Output the (x, y) coordinate of the center of the cell containing the given text.  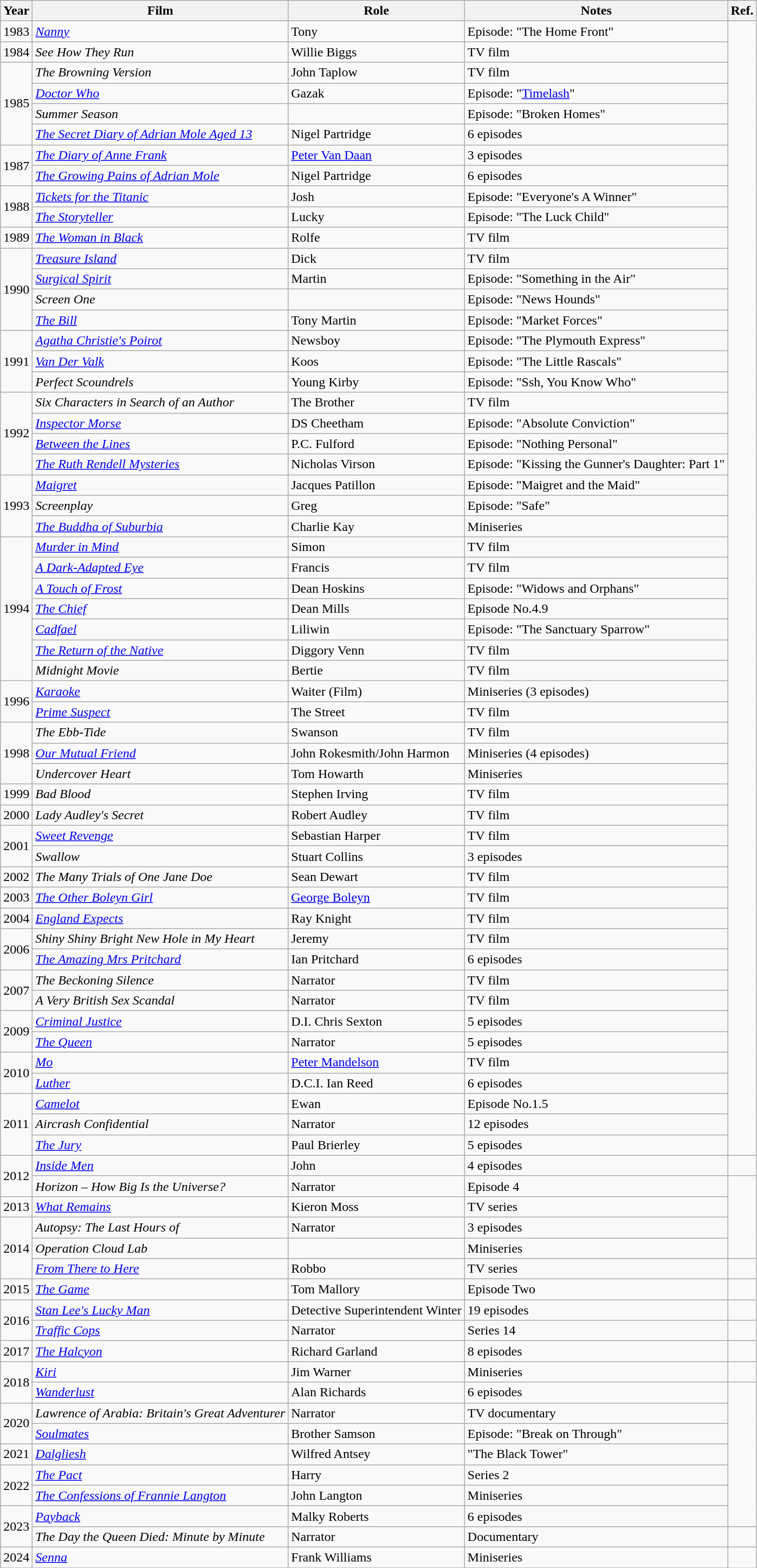
Episode: "Break on Through" (596, 1434)
Ian Pritchard (377, 960)
Stuart Collins (377, 856)
Diggory Venn (377, 650)
1999 (16, 794)
1988 (16, 206)
Episode Two (596, 1290)
The Ruth Rendell Mysteries (160, 464)
Treasure Island (160, 258)
Episode: "The Plymouth Express" (596, 341)
Episode: "Widows and Orphans" (596, 588)
Episode: "Market Forces" (596, 320)
Doctor Who (160, 93)
The Queen (160, 1042)
Documentary (596, 1537)
P.C. Fulford (377, 444)
Jim Warner (377, 1372)
1983 (16, 31)
Cadfael (160, 630)
The Confessions of Frannie Langton (160, 1495)
2007 (16, 990)
Episode: "Safe" (596, 506)
Alan Richards (377, 1392)
Episode: "Everyone's A Winner" (596, 196)
Lady Audley's Secret (160, 815)
Tickets for the Titanic (160, 196)
Ray Knight (377, 918)
2012 (16, 1176)
The Pact (160, 1475)
Wilfred Antsey (377, 1454)
Paul Brierley (377, 1145)
Kieron Moss (377, 1207)
2017 (16, 1351)
Six Characters in Search of an Author (160, 403)
Year (16, 11)
12 episodes (596, 1124)
2009 (16, 1032)
The Return of the Native (160, 650)
Robert Audley (377, 815)
Traffic Cops (160, 1331)
The Woman in Black (160, 237)
A Touch of Frost (160, 588)
Surgical Spirit (160, 279)
The Jury (160, 1145)
Sweet Revenge (160, 835)
Stephen Irving (377, 794)
Senna (160, 1557)
Soulmates (160, 1434)
1992 (16, 433)
Inspector Morse (160, 423)
Episode: "Ssh, You Know Who" (596, 382)
The Day the Queen Died: Minute by Minute (160, 1537)
Swallow (160, 856)
Inside Men (160, 1165)
The Buddha of Suburbia (160, 526)
Horizon – How Big Is the Universe? (160, 1186)
2024 (16, 1557)
Karaoke (160, 691)
Harry (377, 1475)
The Other Boleyn Girl (160, 897)
Between the Lines (160, 444)
Series 14 (596, 1331)
From There to Here (160, 1269)
D.C.I. Ian Reed (377, 1083)
Detective Superintendent Winter (377, 1310)
1987 (16, 165)
Maigret (160, 485)
Jeremy (377, 939)
Agatha Christie's Poirot (160, 341)
Episode: "The Home Front" (596, 31)
Frank Williams (377, 1557)
Murder in Mind (160, 547)
Simon (377, 547)
Willie Biggs (377, 52)
Criminal Justice (160, 1021)
Nicholas Virson (377, 464)
TV documentary (596, 1413)
2003 (16, 897)
Tom Mallory (377, 1290)
Episode: "Nothing Personal" (596, 444)
Screenplay (160, 506)
The Many Trials of One Jane Doe (160, 877)
John Rokesmith/John Harmon (377, 753)
Dean Hoskins (377, 588)
Episode: "The Luck Child" (596, 217)
2004 (16, 918)
8 episodes (596, 1351)
Francis (377, 567)
The Diary of Anne Frank (160, 155)
John (377, 1165)
The Street (377, 712)
Ref. (742, 11)
Peter Van Daan (377, 155)
Ewan (377, 1104)
Operation Cloud Lab (160, 1248)
Liliwin (377, 630)
2016 (16, 1320)
Miniseries (4 episodes) (596, 753)
John Langton (377, 1495)
England Expects (160, 918)
Rolfe (377, 237)
2022 (16, 1485)
Series 2 (596, 1475)
Van Der Valk (160, 361)
Episode: "Something in the Air" (596, 279)
The Bill (160, 320)
DS Cheetham (377, 423)
Stan Lee's Lucky Man (160, 1310)
Waiter (Film) (377, 691)
Wanderlust (160, 1392)
Kiri (160, 1372)
2002 (16, 877)
Episode: "The Sanctuary Sparrow" (596, 630)
4 episodes (596, 1165)
2023 (16, 1526)
Episode: "Broken Homes" (596, 114)
Lucky (377, 217)
Episode: "The Little Rascals" (596, 361)
2013 (16, 1207)
Miniseries (3 episodes) (596, 691)
Newsboy (377, 341)
George Boleyn (377, 897)
Episode: "Absolute Conviction" (596, 423)
The Amazing Mrs Pritchard (160, 960)
1996 (16, 702)
Screen One (160, 300)
The Storyteller (160, 217)
Episode No.1.5 (596, 1104)
2015 (16, 1290)
Nanny (160, 31)
Gazak (377, 93)
Lawrence of Arabia: Britain's Great Adventurer (160, 1413)
19 episodes (596, 1310)
The Game (160, 1290)
The Brother (377, 403)
2011 (16, 1124)
Tony Martin (377, 320)
Greg (377, 506)
Koos (377, 361)
1998 (16, 753)
2014 (16, 1248)
Malky Roberts (377, 1516)
Episode: "Maigret and the Maid" (596, 485)
Richard Garland (377, 1351)
Bertie (377, 671)
2021 (16, 1454)
Peter Mandelson (377, 1062)
The Secret Diary of Adrian Mole Aged 13 (160, 134)
Episode: "News Hounds" (596, 300)
Swanson (377, 733)
1993 (16, 506)
1994 (16, 608)
Camelot (160, 1104)
The Browning Version (160, 73)
Sean Dewart (377, 877)
Summer Season (160, 114)
Aircrash Confidential (160, 1124)
Perfect Scoundrels (160, 382)
1991 (16, 361)
Midnight Movie (160, 671)
2010 (16, 1073)
Robbo (377, 1269)
Role (377, 11)
What Remains (160, 1207)
D.I. Chris Sexton (377, 1021)
Dean Mills (377, 609)
The Beckoning Silence (160, 980)
The Chief (160, 609)
Jacques Patillon (377, 485)
2001 (16, 846)
Mo (160, 1062)
Autopsy: The Last Hours of (160, 1227)
Episode: "Timelash" (596, 93)
Payback (160, 1516)
2020 (16, 1423)
2000 (16, 815)
1990 (16, 289)
The Halcyon (160, 1351)
Prime Suspect (160, 712)
A Very British Sex Scandal (160, 1001)
Episode 4 (596, 1186)
Episode No.4.9 (596, 609)
Dalgliesh (160, 1454)
1989 (16, 237)
See How They Run (160, 52)
2018 (16, 1382)
Notes (596, 11)
Film (160, 11)
Young Kirby (377, 382)
2006 (16, 949)
A Dark-Adapted Eye (160, 567)
Tony (377, 31)
The Ebb-Tide (160, 733)
Shiny Shiny Bright New Hole in My Heart (160, 939)
Dick (377, 258)
Tom Howarth (377, 774)
Undercover Heart (160, 774)
"The Black Tower" (596, 1454)
Josh (377, 196)
1985 (16, 103)
The Growing Pains of Adrian Mole (160, 176)
Luther (160, 1083)
Martin (377, 279)
John Taplow (377, 73)
Charlie Kay (377, 526)
Our Mutual Friend (160, 753)
Brother Samson (377, 1434)
Sebastian Harper (377, 835)
1984 (16, 52)
Bad Blood (160, 794)
Episode: "Kissing the Gunner's Daughter: Part 1" (596, 464)
